Detect which cell encompasses the target text, then output its [X, Y] center coordinate. 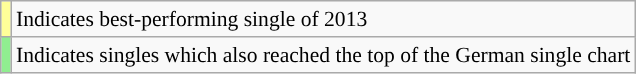
Indicates best-performing single of 2013 [324, 19]
Indicates singles which also reached the top of the German single chart [324, 55]
